Provide the [X, Y] coordinate of the cell's center where the given text is located.  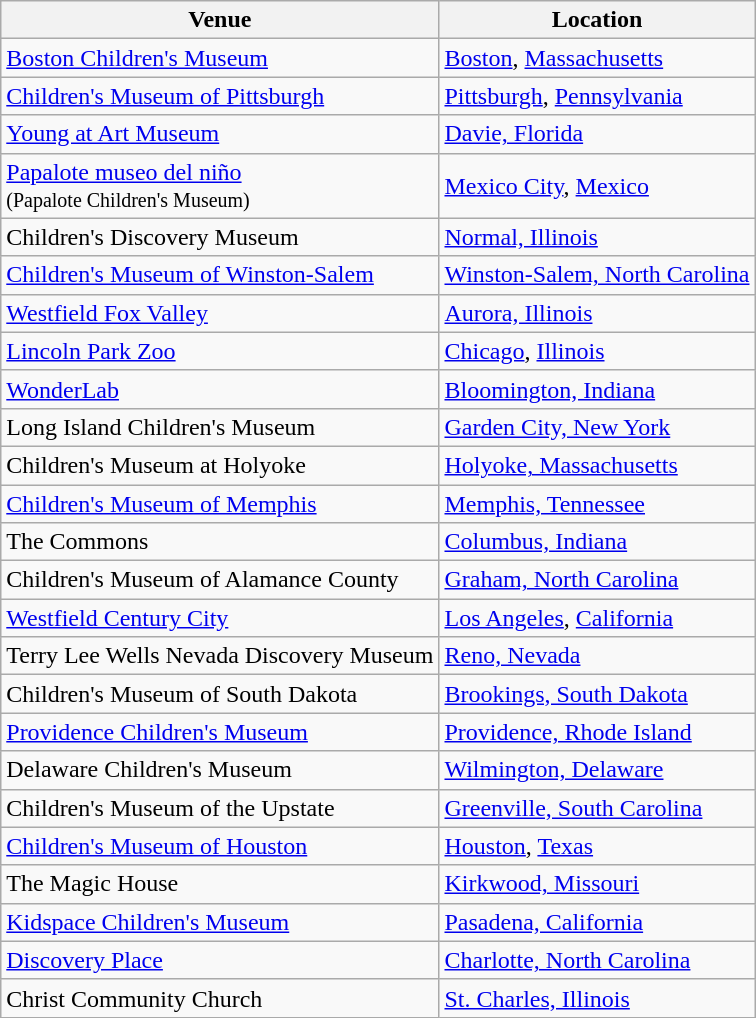
Columbus, Indiana [597, 542]
Graham, North Carolina [597, 580]
Brookings, South Dakota [597, 694]
Long Island Children's Museum [220, 427]
Children's Museum of South Dakota [220, 694]
Chicago, Illinois [597, 351]
Providence, Rhode Island [597, 732]
Children's Museum of the Upstate [220, 808]
Charlotte, North Carolina [597, 960]
WonderLab [220, 389]
Bloomington, Indiana [597, 389]
Young at Art Museum [220, 134]
Mexico City, Mexico [597, 186]
Wilmington, Delaware [597, 770]
Pasadena, California [597, 922]
St. Charles, Illinois [597, 998]
Lincoln Park Zoo [220, 351]
The Magic House [220, 884]
Winston-Salem, North Carolina [597, 275]
Location [597, 20]
Boston Children's Museum [220, 58]
Boston, Massachusetts [597, 58]
Papalote museo del niño(Papalote Children's Museum) [220, 186]
Children's Discovery Museum [220, 237]
Venue [220, 20]
Houston, Texas [597, 846]
Delaware Children's Museum [220, 770]
Children's Museum of Memphis [220, 503]
Westfield Fox Valley [220, 313]
Reno, Nevada [597, 656]
Children's Museum of Pittsburgh [220, 96]
Westfield Century City [220, 618]
Providence Children's Museum [220, 732]
Discovery Place [220, 960]
Memphis, Tennessee [597, 503]
Greenville, South Carolina [597, 808]
Children's Museum of Houston [220, 846]
Kirkwood, Missouri [597, 884]
Aurora, Illinois [597, 313]
Los Angeles, California [597, 618]
Children's Museum of Winston-Salem [220, 275]
Christ Community Church [220, 998]
Terry Lee Wells Nevada Discovery Museum [220, 656]
The Commons [220, 542]
Kidspace Children's Museum [220, 922]
Davie, Florida [597, 134]
Garden City, New York [597, 427]
Pittsburgh, Pennsylvania [597, 96]
Children's Museum of Alamance County [220, 580]
Children's Museum at Holyoke [220, 465]
Normal, Illinois [597, 237]
Holyoke, Massachusetts [597, 465]
